Return the [X, Y] coordinate for the center point of the cell that contains the specified text.  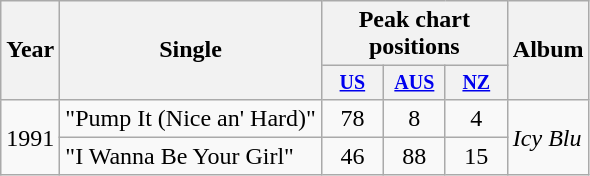
Peak chart positions [414, 34]
Year [30, 50]
46 [352, 156]
US [352, 82]
Album [548, 50]
78 [352, 118]
Icy Blu [548, 137]
"Pump It (Nice an' Hard)" [191, 118]
Single [191, 50]
4 [476, 118]
15 [476, 156]
NZ [476, 82]
1991 [30, 137]
8 [414, 118]
"I Wanna Be Your Girl" [191, 156]
AUS [414, 82]
88 [414, 156]
